Capture the cell that displays the provided text and extract its [X, Y] central coordinate. 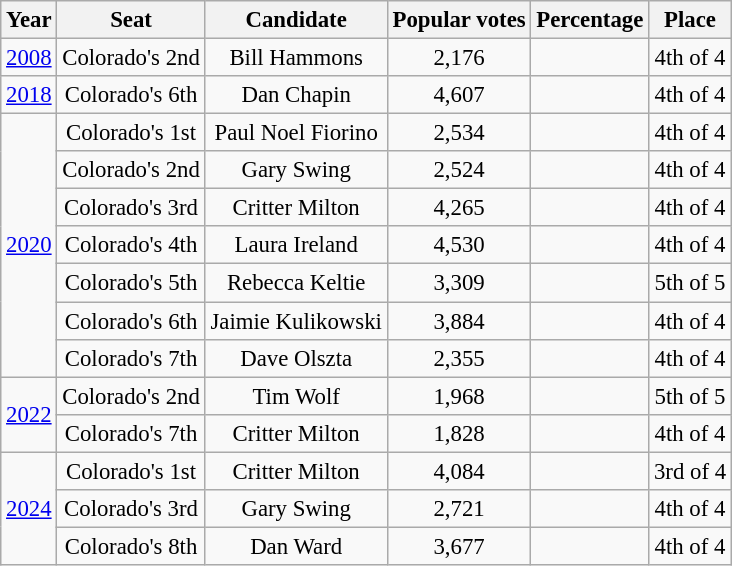
Colorado's 8th [131, 546]
2,524 [459, 170]
4,084 [459, 471]
2,534 [459, 133]
Dan Ward [296, 546]
3rd of 4 [690, 471]
Year [29, 20]
Popular votes [459, 20]
1,968 [459, 396]
Place [690, 20]
3,309 [459, 283]
4,530 [459, 245]
2020 [29, 246]
Paul Noel Fiorino [296, 133]
Tim Wolf [296, 396]
Bill Hammons [296, 58]
Rebecca Keltie [296, 283]
Jaimie Kulikowski [296, 321]
4,265 [459, 208]
Dave Olszta [296, 358]
Laura Ireland [296, 245]
2,721 [459, 509]
Dan Chapin [296, 95]
Colorado's 5th [131, 283]
1,828 [459, 433]
Colorado's 4th [131, 245]
2018 [29, 95]
3,884 [459, 321]
4,607 [459, 95]
Percentage [590, 20]
Candidate [296, 20]
2,176 [459, 58]
2024 [29, 508]
Seat [131, 20]
3,677 [459, 546]
2008 [29, 58]
2022 [29, 414]
2,355 [459, 358]
